Capture the cell that displays the provided text and extract its [x, y] central coordinate. 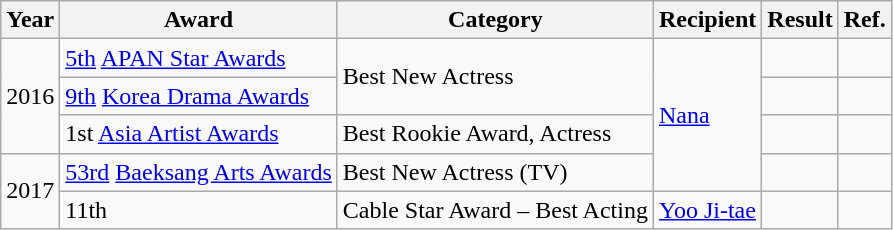
Award [199, 20]
Ref. [864, 20]
2016 [30, 96]
Best Rookie Award, Actress [495, 134]
53rd Baeksang Arts Awards [199, 172]
Best New Actress [495, 77]
Recipient [707, 20]
1st Asia Artist Awards [199, 134]
Category [495, 20]
Nana [707, 115]
Best New Actress (TV) [495, 172]
Result [800, 20]
9th Korea Drama Awards [199, 96]
Year [30, 20]
Yoo Ji-tae [707, 210]
5th APAN Star Awards [199, 58]
11th [199, 210]
Cable Star Award – Best Acting [495, 210]
2017 [30, 191]
